Scan for the cell matching the given text and deliver its [x, y] coordinate at center. 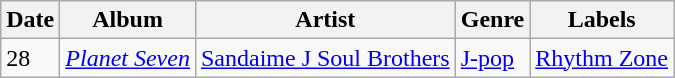
Sandaime J Soul Brothers [325, 58]
Artist [325, 20]
Rhythm Zone [602, 58]
Date [30, 20]
28 [30, 58]
Album [128, 20]
Genre [492, 20]
Labels [602, 20]
Planet Seven [128, 58]
J-pop [492, 58]
